Find where the given text appears and provide that cell's center as (x, y) coordinate. 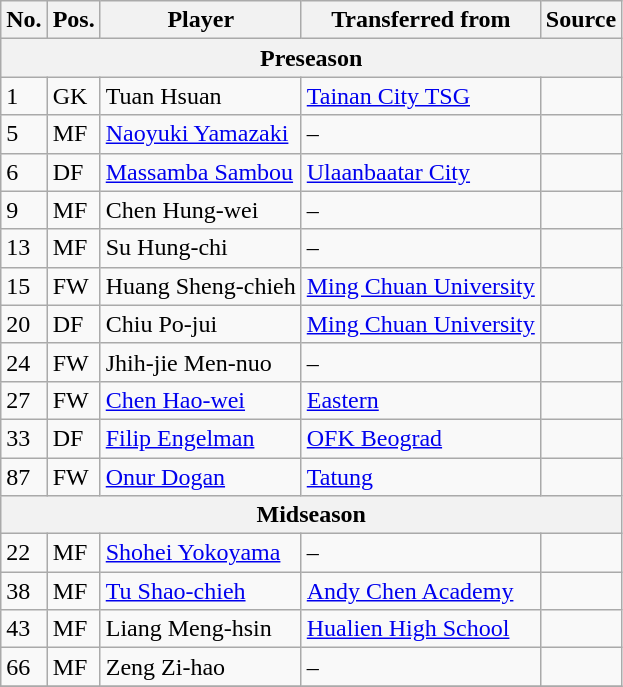
13 (24, 248)
Jhih-jie Men-nuo (200, 362)
Chiu Po-jui (200, 324)
38 (24, 591)
Zeng Zi-hao (200, 667)
Su Hung-chi (200, 248)
Liang Meng-hsin (200, 629)
27 (24, 400)
Hualien High School (420, 629)
87 (24, 477)
20 (24, 324)
Preseason (312, 58)
Tainan City TSG (420, 96)
Andy Chen Academy (420, 591)
OFK Beograd (420, 438)
Chen Hao-wei (200, 400)
Ulaanbaatar City (420, 172)
24 (24, 362)
Onur Dogan (200, 477)
Source (580, 20)
Midseason (312, 515)
33 (24, 438)
9 (24, 210)
Tuan Hsuan (200, 96)
5 (24, 134)
Tu Shao-chieh (200, 591)
No. (24, 20)
15 (24, 286)
Shohei Yokoyama (200, 553)
22 (24, 553)
Player (200, 20)
Transferred from (420, 20)
Chen Hung-wei (200, 210)
1 (24, 96)
43 (24, 629)
66 (24, 667)
Tatung (420, 477)
Filip Engelman (200, 438)
Naoyuki Yamazaki (200, 134)
Pos. (74, 20)
6 (24, 172)
Massamba Sambou (200, 172)
Eastern (420, 400)
GK (74, 96)
Huang Sheng-chieh (200, 286)
